Determine the (X, Y) coordinate at the center of the cell enclosing the given text.  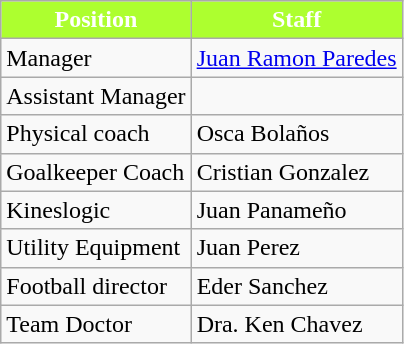
Dra. Ken Chavez (296, 324)
Team Doctor (96, 324)
Position (96, 20)
Physical coach (96, 134)
Goalkeeper Coach (96, 172)
Utility Equipment (96, 248)
Osca Bolaños (296, 134)
Kineslogic (96, 210)
Football director (96, 286)
Manager (96, 58)
Cristian Gonzalez (296, 172)
Assistant Manager (96, 96)
Staff (296, 20)
Eder Sanchez (296, 286)
Juan Panameño (296, 210)
Juan Ramon Paredes (296, 58)
Juan Perez (296, 248)
